Extract the (x, y) coordinate from the center of the cell holding the provided text.  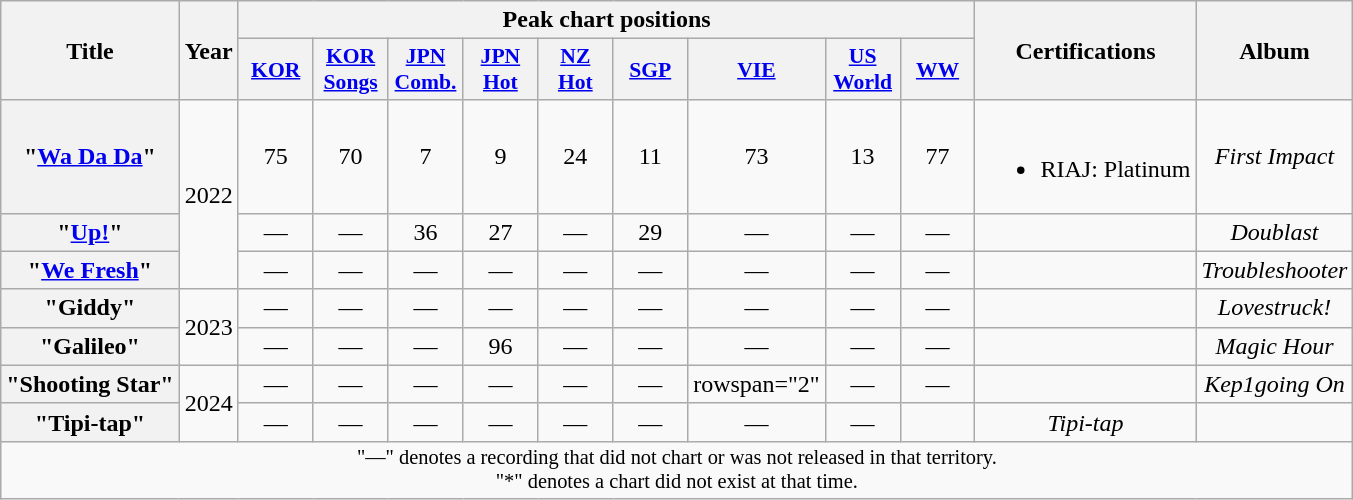
VIE (757, 70)
11 (650, 156)
Album (1274, 50)
7 (426, 156)
24 (576, 156)
27 (500, 232)
KORSongs (350, 70)
70 (350, 156)
Peak chart positions (606, 20)
Certifications (1086, 50)
96 (500, 346)
NZHot (576, 70)
"We Fresh" (90, 270)
29 (650, 232)
77 (938, 156)
Magic Hour (1274, 346)
13 (862, 156)
"Tipi-tap" (90, 422)
Year (208, 50)
Title (90, 50)
Doublast (1274, 232)
JPNComb. (426, 70)
73 (757, 156)
"Up!" (90, 232)
First Impact (1274, 156)
Troubleshooter (1274, 270)
WW (938, 70)
"Giddy" (90, 308)
USWorld (862, 70)
"—" denotes a recording that did not chart or was not released in that territory."*" denotes a chart did not exist at that time. (677, 470)
Tipi-tap (1086, 422)
36 (426, 232)
"Wa Da Da" (90, 156)
rowspan="2" (757, 384)
RIAJ: Platinum (1086, 156)
2023 (208, 327)
Lovestruck! (1274, 308)
Kep1going On (1274, 384)
2022 (208, 194)
JPNHot (500, 70)
9 (500, 156)
"Shooting Star" (90, 384)
SGP (650, 70)
KOR (276, 70)
"Galileo" (90, 346)
2024 (208, 403)
75 (276, 156)
